Pinpoint the cell where the given text exists, returning its (X, Y) midpoint coordinate. 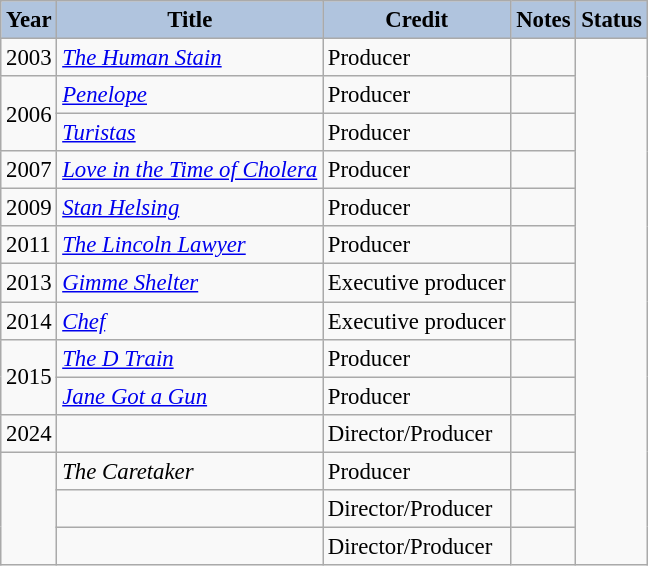
The Lincoln Lawyer (190, 245)
2024 (29, 433)
2011 (29, 245)
Love in the Time of Cholera (190, 170)
The Human Stain (190, 58)
The D Train (190, 358)
Status (612, 20)
Notes (544, 20)
Year (29, 20)
2009 (29, 208)
Title (190, 20)
2003 (29, 58)
Turistas (190, 133)
2006 (29, 114)
Jane Got a Gun (190, 396)
Penelope (190, 95)
2007 (29, 170)
2014 (29, 321)
Gimme Shelter (190, 283)
2013 (29, 283)
Chef (190, 321)
Stan Helsing (190, 208)
2015 (29, 376)
The Caretaker (190, 471)
Credit (417, 20)
